Scan for the cell matching the given text and deliver its (X, Y) coordinate at center. 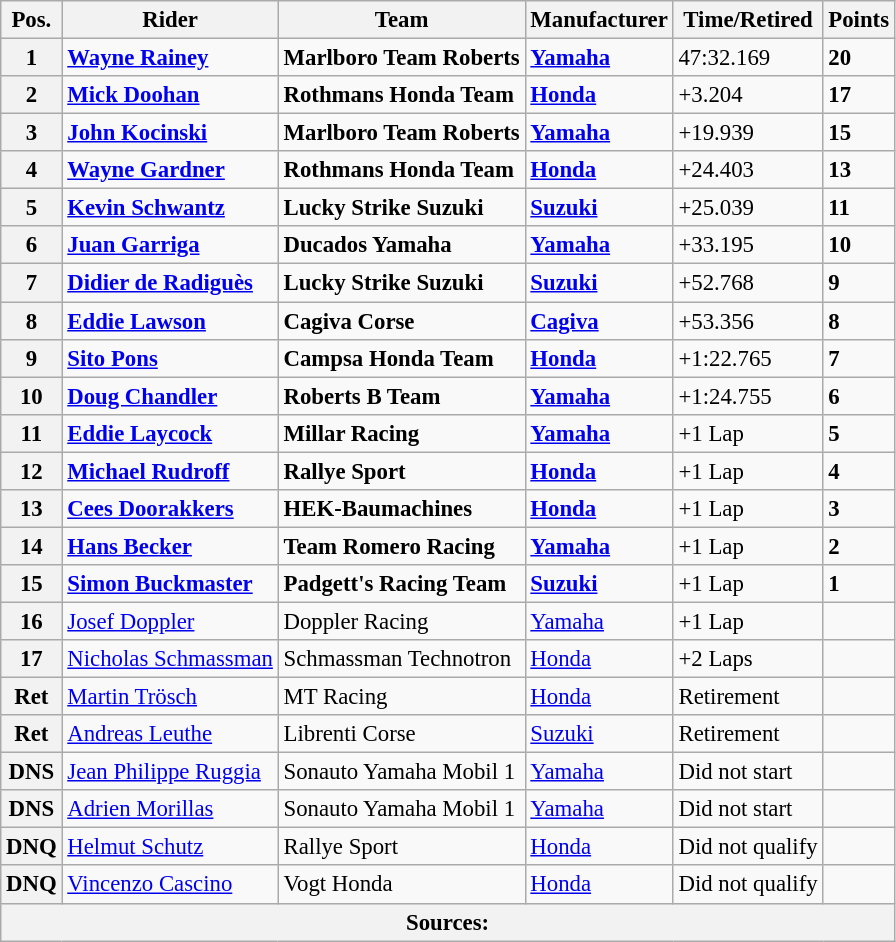
+33.195 (748, 245)
Cagiva Corse (402, 321)
+19.939 (748, 133)
Andreas Leuthe (170, 734)
Eddie Laycock (170, 433)
+52.768 (748, 283)
14 (32, 546)
Nicholas Schmassman (170, 659)
47:32.169 (748, 58)
Jean Philippe Ruggia (170, 772)
Roberts B Team (402, 396)
Team (402, 20)
Mick Doohan (170, 95)
John Kocinski (170, 133)
Pos. (32, 20)
Millar Racing (402, 433)
Team Romero Racing (402, 546)
Rider (170, 20)
Campsa Honda Team (402, 358)
Doppler Racing (402, 621)
Sito Pons (170, 358)
Josef Doppler (170, 621)
Points (858, 20)
+2 Laps (748, 659)
Time/Retired (748, 20)
+24.403 (748, 170)
+53.356 (748, 321)
Eddie Lawson (170, 321)
Padgett's Racing Team (402, 584)
Helmut Schutz (170, 847)
Michael Rudroff (170, 471)
Adrien Morillas (170, 809)
HEK-Baumachines (402, 509)
Vincenzo Cascino (170, 885)
+25.039 (748, 208)
Hans Becker (170, 546)
12 (32, 471)
Simon Buckmaster (170, 584)
Didier de Radiguès (170, 283)
MT Racing (402, 697)
Juan Garriga (170, 245)
Doug Chandler (170, 396)
Martin Trösch (170, 697)
+3.204 (748, 95)
20 (858, 58)
Wayne Rainey (170, 58)
Kevin Schwantz (170, 208)
Ducados Yamaha (402, 245)
Wayne Gardner (170, 170)
16 (32, 621)
Schmassman Technotron (402, 659)
+1:22.765 (748, 358)
Sources: (448, 922)
+1:24.755 (748, 396)
Cagiva (599, 321)
Cees Doorakkers (170, 509)
Vogt Honda (402, 885)
Librenti Corse (402, 734)
Manufacturer (599, 20)
